Determine the (X, Y) coordinate at the center of the cell enclosing the given text.  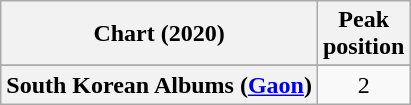
2 (363, 85)
Peakposition (363, 34)
South Korean Albums (Gaon) (160, 85)
Chart (2020) (160, 34)
